Extract the [x, y] coordinate from the center of the cell holding the provided text.  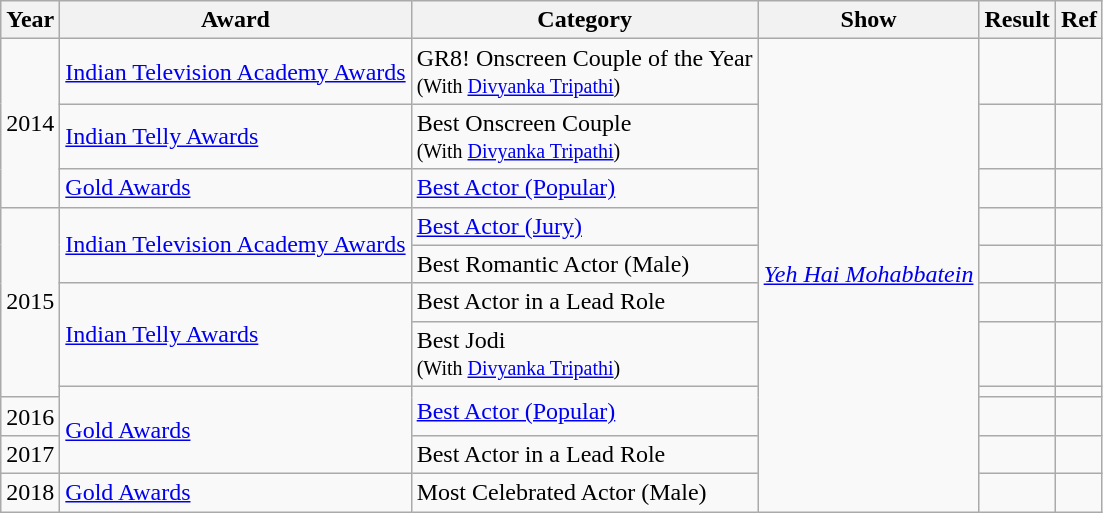
Best Onscreen Couple(With Divyanka Tripathi) [584, 136]
2016 [30, 416]
Best Jodi(With Divyanka Tripathi) [584, 354]
Best Actor (Jury) [584, 226]
Result [1017, 20]
2014 [30, 123]
Award [236, 20]
Best Romantic Actor (Male) [584, 264]
2017 [30, 454]
Most Celebrated Actor (Male) [584, 492]
2018 [30, 492]
Category [584, 20]
GR8! Onscreen Couple of the Year(With Divyanka Tripathi) [584, 72]
Ref [1078, 20]
Year [30, 20]
Show [868, 20]
2015 [30, 302]
Yeh Hai Mohabbatein [868, 276]
